Extract the [X, Y] coordinate from the center of the cell holding the provided text.  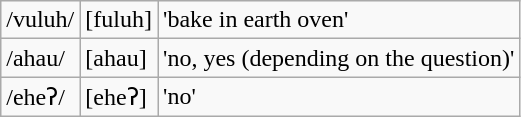
[eheʔ] [119, 97]
[ahau] [119, 58]
[fuluh] [119, 20]
/ahau/ [40, 58]
'bake in earth oven' [339, 20]
'no' [339, 97]
/vuluh/ [40, 20]
'no, yes (depending on the question)' [339, 58]
/eheʔ/ [40, 97]
